Identify which cell holds the provided text, then report its [x, y] central coordinate. 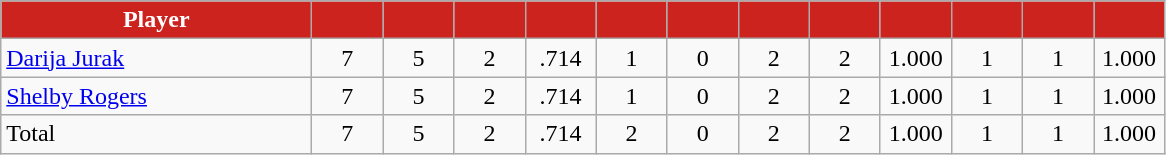
Total [156, 134]
Darija Jurak [156, 58]
Player [156, 20]
Shelby Rogers [156, 96]
